Provide the (x, y) coordinate of the cell's center where the given text is located.  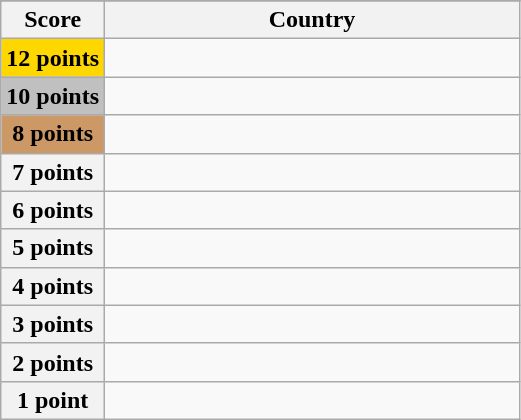
4 points (53, 286)
7 points (53, 172)
12 points (53, 58)
6 points (53, 210)
Country (312, 20)
2 points (53, 362)
Score (53, 20)
3 points (53, 324)
5 points (53, 248)
10 points (53, 96)
8 points (53, 134)
1 point (53, 400)
